Determine the [x, y] coordinate at the center of the cell enclosing the given text.  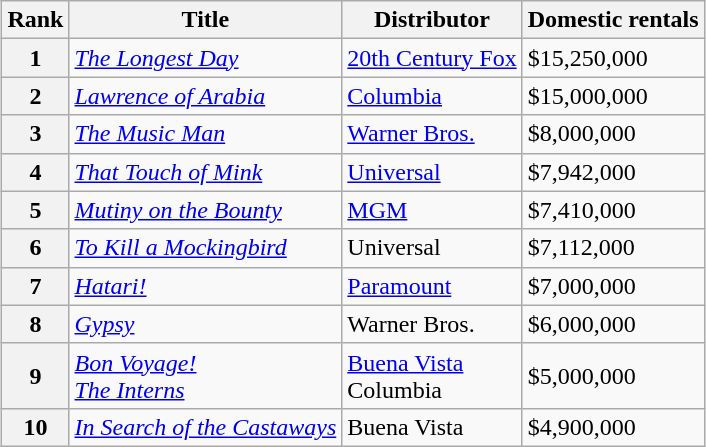
Buena Vista [432, 427]
MGM [432, 210]
Domestic rentals [613, 20]
Buena VistaColumbia [432, 376]
$15,000,000 [613, 96]
Title [206, 20]
Lawrence of Arabia [206, 96]
The Music Man [206, 134]
4 [36, 172]
2 [36, 96]
To Kill a Mockingbird [206, 248]
Distributor [432, 20]
$8,000,000 [613, 134]
The Longest Day [206, 58]
In Search of the Castaways [206, 427]
10 [36, 427]
1 [36, 58]
$7,942,000 [613, 172]
3 [36, 134]
Paramount [432, 286]
Columbia [432, 96]
$7,112,000 [613, 248]
Gypsy [206, 324]
20th Century Fox [432, 58]
7 [36, 286]
Bon Voyage!The Interns [206, 376]
$15,250,000 [613, 58]
$7,410,000 [613, 210]
$5,000,000 [613, 376]
Rank [36, 20]
That Touch of Mink [206, 172]
5 [36, 210]
$6,000,000 [613, 324]
Mutiny on the Bounty [206, 210]
$7,000,000 [613, 286]
8 [36, 324]
6 [36, 248]
Hatari! [206, 286]
9 [36, 376]
$4,900,000 [613, 427]
